From the cell containing the given text, extract its center point as [X, Y] coordinate. 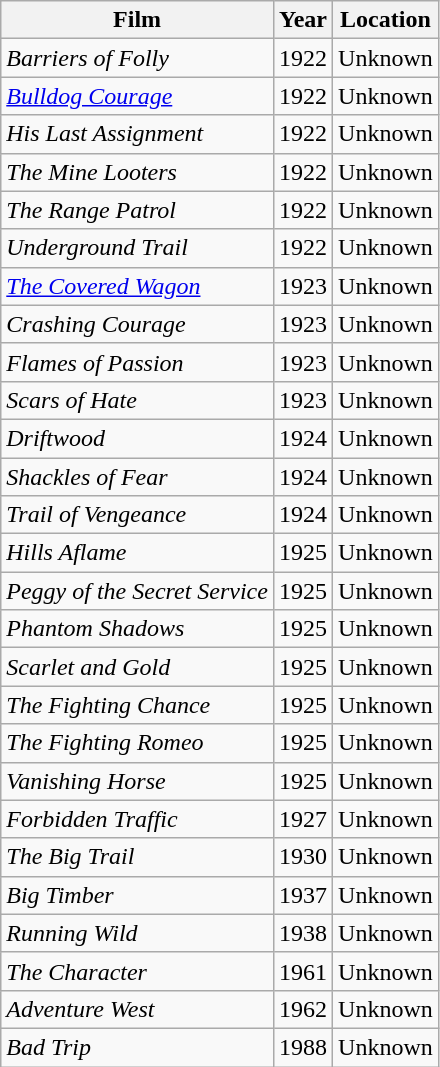
Hills Aflame [138, 553]
1962 [302, 1009]
1930 [302, 857]
Vanishing Horse [138, 781]
Year [302, 20]
His Last Assignment [138, 134]
Barriers of Folly [138, 58]
The Range Patrol [138, 210]
Running Wild [138, 933]
1988 [302, 1047]
Trail of Vengeance [138, 515]
Bad Trip [138, 1047]
The Covered Wagon [138, 286]
1961 [302, 971]
1927 [302, 819]
Adventure West [138, 1009]
Phantom Shadows [138, 629]
Flames of Passion [138, 362]
The Fighting Chance [138, 705]
The Character [138, 971]
The Big Trail [138, 857]
Shackles of Fear [138, 477]
Big Timber [138, 895]
Location [386, 20]
Scars of Hate [138, 400]
Underground Trail [138, 248]
Film [138, 20]
The Mine Looters [138, 172]
Peggy of the Secret Service [138, 591]
Scarlet and Gold [138, 667]
Bulldog Courage [138, 96]
Forbidden Traffic [138, 819]
The Fighting Romeo [138, 743]
1937 [302, 895]
Driftwood [138, 438]
1938 [302, 933]
Crashing Courage [138, 324]
